Output the [x, y] coordinate of the center of the cell containing the given text.  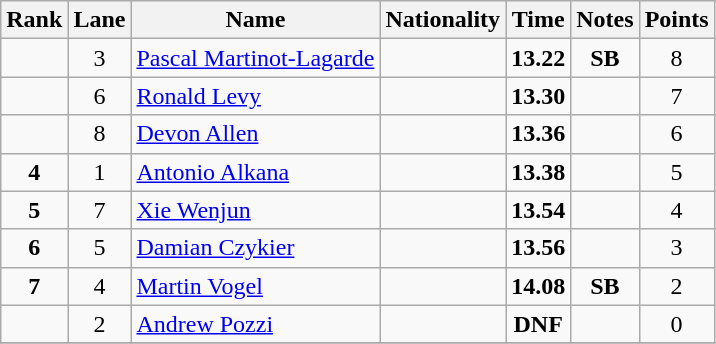
Nationality [443, 20]
Time [538, 20]
Xie Wenjun [256, 210]
Points [676, 20]
Pascal Martinot-Lagarde [256, 58]
13.54 [538, 210]
13.30 [538, 96]
Damian Czykier [256, 248]
Notes [605, 20]
DNF [538, 324]
Rank [34, 20]
13.56 [538, 248]
Devon Allen [256, 134]
14.08 [538, 286]
Martin Vogel [256, 286]
13.38 [538, 172]
Ronald Levy [256, 96]
1 [100, 172]
13.22 [538, 58]
0 [676, 324]
Name [256, 20]
Andrew Pozzi [256, 324]
13.36 [538, 134]
Antonio Alkana [256, 172]
Lane [100, 20]
